From the cell containing the given text, extract its center point as (X, Y) coordinate. 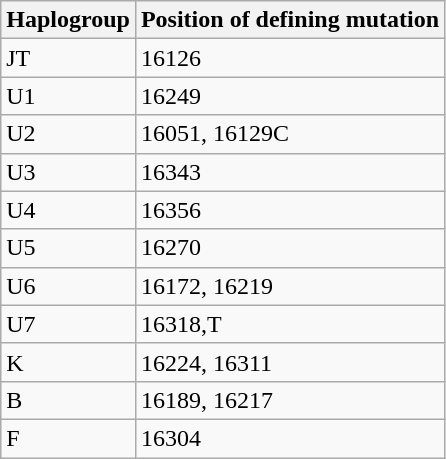
Haplogroup (68, 20)
Position of defining mutation (290, 20)
16356 (290, 210)
U1 (68, 96)
16249 (290, 96)
U6 (68, 286)
16126 (290, 58)
K (68, 362)
U3 (68, 172)
16318,T (290, 324)
16224, 16311 (290, 362)
16051, 16129C (290, 134)
U5 (68, 248)
16189, 16217 (290, 400)
JT (68, 58)
16304 (290, 438)
16270 (290, 248)
16343 (290, 172)
U2 (68, 134)
F (68, 438)
16172, 16219 (290, 286)
U4 (68, 210)
B (68, 400)
U7 (68, 324)
